Return the [X, Y] coordinate for the center point of the cell that contains the specified text.  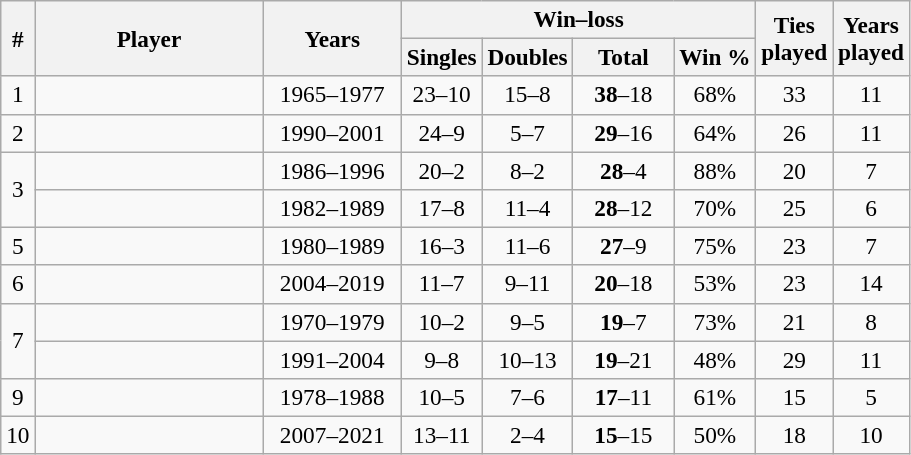
20 [794, 170]
28–12 [624, 208]
28–4 [624, 170]
70% [715, 208]
73% [715, 322]
Yearsplayed [872, 38]
9 [18, 397]
1986–1996 [332, 170]
29 [794, 359]
Years [332, 38]
2004–2019 [332, 284]
14 [872, 284]
61% [715, 397]
38–18 [624, 95]
9–8 [442, 359]
2007–2021 [332, 435]
88% [715, 170]
11–6 [528, 246]
11–4 [528, 208]
8–2 [528, 170]
2–4 [528, 435]
50% [715, 435]
1978–1988 [332, 397]
15–8 [528, 95]
9–11 [528, 284]
19–7 [624, 322]
25 [794, 208]
48% [715, 359]
24–9 [442, 133]
Total [624, 57]
# [18, 38]
15 [794, 397]
10–2 [442, 322]
11–7 [442, 284]
16–3 [442, 246]
13–11 [442, 435]
Win % [715, 57]
2 [18, 133]
17–8 [442, 208]
1965–1977 [332, 95]
10–13 [528, 359]
53% [715, 284]
Singles [442, 57]
9–5 [528, 322]
1982–1989 [332, 208]
Player [149, 38]
1990–2001 [332, 133]
8 [872, 322]
1 [18, 95]
17–11 [624, 397]
23–10 [442, 95]
27–9 [624, 246]
20–2 [442, 170]
Doubles [528, 57]
3 [18, 189]
19–21 [624, 359]
5–7 [528, 133]
1991–2004 [332, 359]
Win–loss [578, 19]
7–6 [528, 397]
33 [794, 95]
Tiesplayed [794, 38]
1970–1979 [332, 322]
10–5 [442, 397]
18 [794, 435]
26 [794, 133]
75% [715, 246]
15–15 [624, 435]
68% [715, 95]
20–18 [624, 284]
64% [715, 133]
29–16 [624, 133]
21 [794, 322]
1980–1989 [332, 246]
